For the text-containing cell, return its midpoint in [x, y] coordinate format. 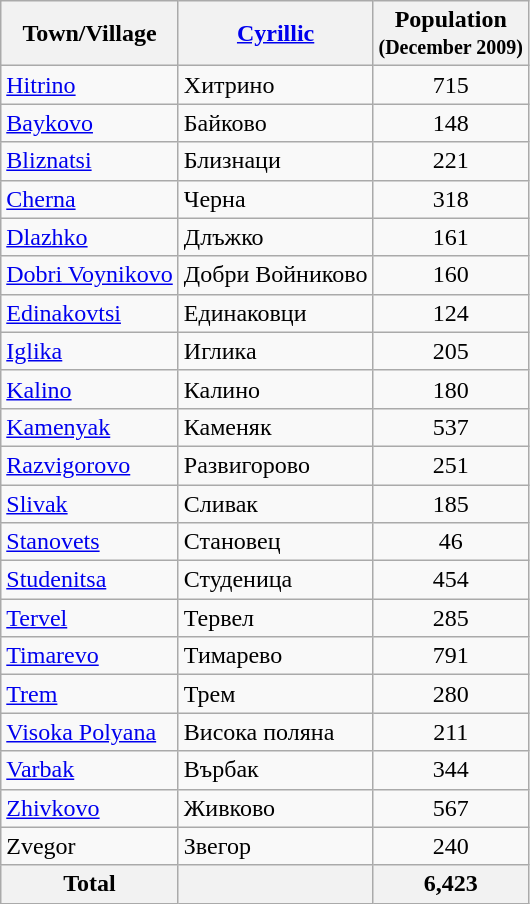
Трем [276, 694]
251 [451, 465]
Bliznatsi [90, 161]
Добри Войниково [276, 275]
Dlazhko [90, 237]
715 [451, 85]
Иглика [276, 351]
Тимарево [276, 656]
Черна [276, 199]
Trem [90, 694]
211 [451, 732]
Studenitsa [90, 580]
Cyrillic [276, 34]
185 [451, 503]
Развигорово [276, 465]
Iglika [90, 351]
Razvigorovo [90, 465]
Единаковци [276, 313]
454 [451, 580]
Студеница [276, 580]
160 [451, 275]
Байково [276, 123]
Tervel [90, 618]
Kalino [90, 389]
161 [451, 237]
Сливак [276, 503]
221 [451, 161]
Visoka Polyana [90, 732]
Хитрино [276, 85]
285 [451, 618]
318 [451, 199]
Zvegor [90, 846]
Каменяк [276, 427]
Върбак [276, 770]
Edinakovtsi [90, 313]
Baykovo [90, 123]
Тервел [276, 618]
Висока поляна [276, 732]
205 [451, 351]
791 [451, 656]
240 [451, 846]
344 [451, 770]
Живково [276, 808]
Dobri Voynikovo [90, 275]
Hitrino [90, 85]
537 [451, 427]
Zhivkovo [90, 808]
280 [451, 694]
Stanovets [90, 542]
46 [451, 542]
148 [451, 123]
124 [451, 313]
Калино [276, 389]
Звегор [276, 846]
Timarevo [90, 656]
567 [451, 808]
Slivak [90, 503]
6,423 [451, 884]
Population(December 2009) [451, 34]
Varbak [90, 770]
Близнаци [276, 161]
Kamenyak [90, 427]
Длъжко [276, 237]
Total [90, 884]
180 [451, 389]
Cherna [90, 199]
Становец [276, 542]
Town/Village [90, 34]
